Identify which cell holds the provided text, then report its (X, Y) central coordinate. 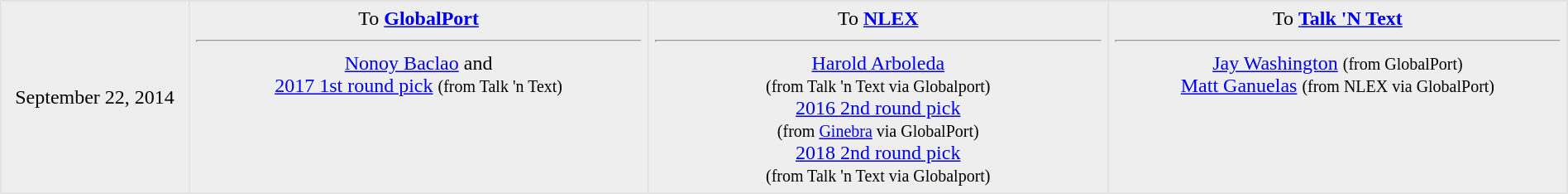
To GlobalPortNonoy Baclao and 2017 1st round pick (from Talk 'n Text) (418, 97)
To Talk 'N TextJay Washington (from GlobalPort)Matt Ganuelas (from NLEX via GlobalPort) (1338, 97)
September 22, 2014 (95, 97)
